Find where the given text appears and provide that cell's center as [x, y] coordinate. 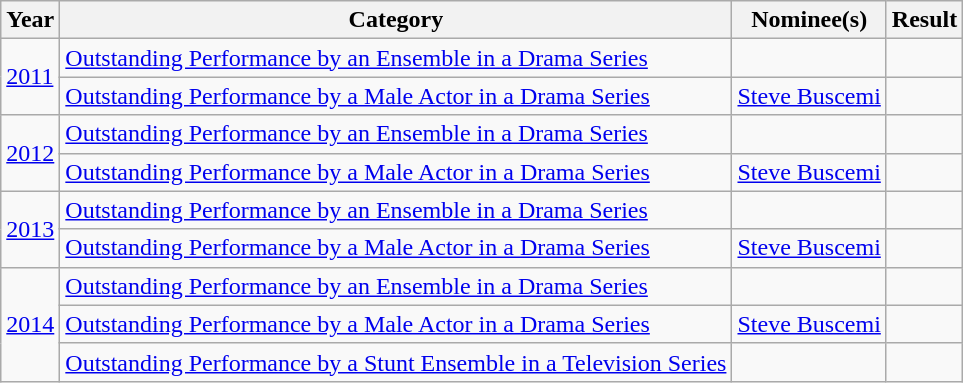
2014 [30, 324]
Result [924, 20]
Outstanding Performance by a Stunt Ensemble in a Television Series [396, 362]
2013 [30, 229]
Nominee(s) [809, 20]
Category [396, 20]
2012 [30, 153]
2011 [30, 77]
Year [30, 20]
